Determine the [X, Y] coordinate at the center of the cell enclosing the given text.  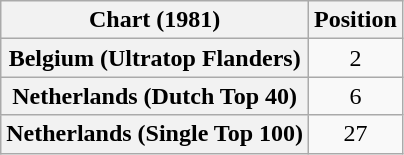
Netherlands (Dutch Top 40) [155, 96]
Position [356, 20]
6 [356, 96]
2 [356, 58]
Belgium (Ultratop Flanders) [155, 58]
Chart (1981) [155, 20]
Netherlands (Single Top 100) [155, 134]
27 [356, 134]
